Locate the cell with the specified text and output its (x, y) center coordinate. 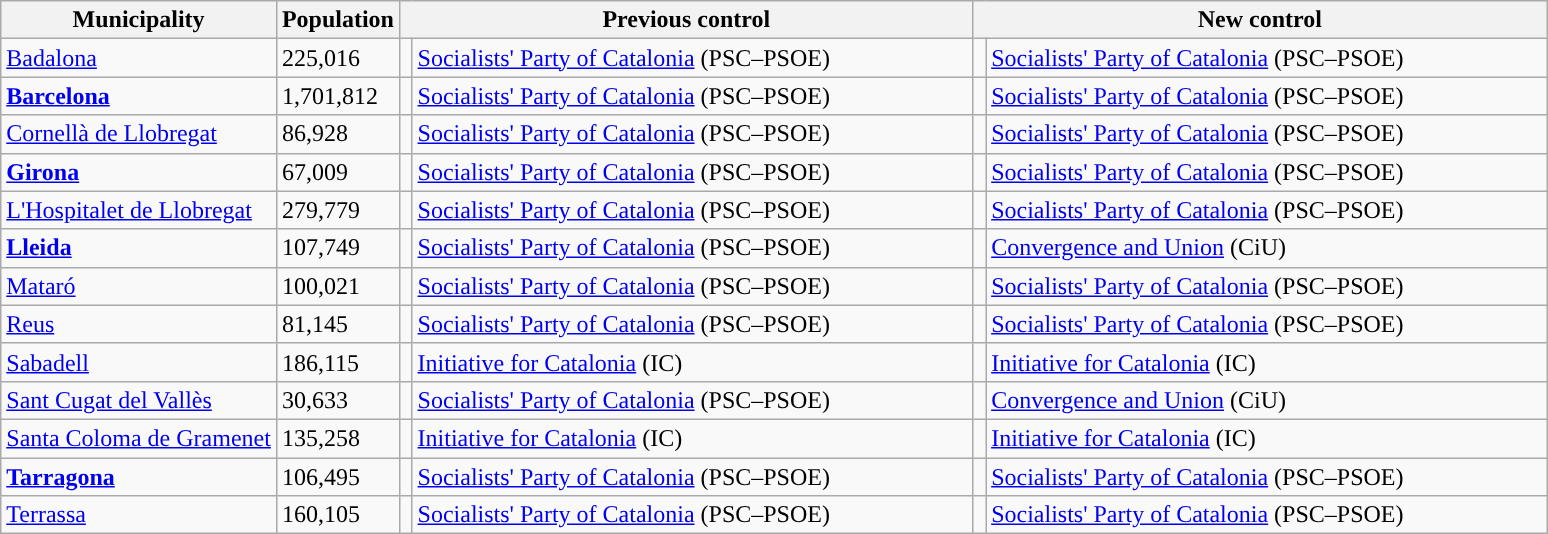
225,016 (338, 58)
Municipality (139, 20)
Previous control (686, 20)
Reus (139, 324)
Sabadell (139, 362)
106,495 (338, 477)
Girona (139, 172)
30,633 (338, 400)
Barcelona (139, 96)
Santa Coloma de Gramenet (139, 438)
Cornellà de Llobregat (139, 134)
New control (1260, 20)
135,258 (338, 438)
81,145 (338, 324)
107,749 (338, 248)
1,701,812 (338, 96)
Mataró (139, 286)
86,928 (338, 134)
Lleida (139, 248)
Badalona (139, 58)
Tarragona (139, 477)
279,779 (338, 210)
Terrassa (139, 515)
186,115 (338, 362)
Sant Cugat del Vallès (139, 400)
100,021 (338, 286)
67,009 (338, 172)
Population (338, 20)
L'Hospitalet de Llobregat (139, 210)
160,105 (338, 515)
